Scan for the cell matching the given text and deliver its (x, y) coordinate at center. 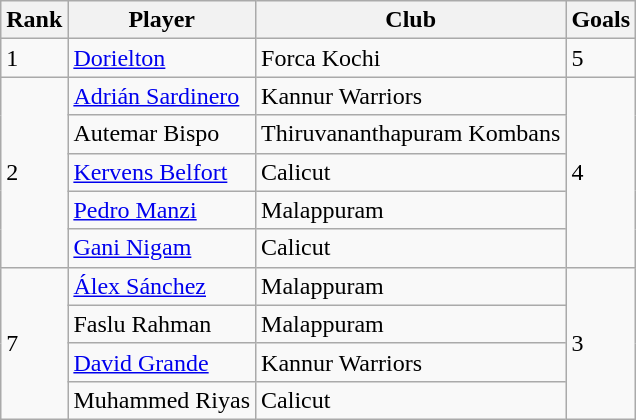
2 (34, 172)
Club (411, 20)
Autemar Bispo (162, 134)
Faslu Rahman (162, 324)
Dorielton (162, 58)
Rank (34, 20)
7 (34, 343)
Forca Kochi (411, 58)
1 (34, 58)
Goals (601, 20)
Adrián Sardinero (162, 96)
5 (601, 58)
3 (601, 343)
Pedro Manzi (162, 210)
Thiruvananthapuram Kombans (411, 134)
David Grande (162, 362)
Gani Nigam (162, 248)
4 (601, 172)
Muhammed Riyas (162, 400)
Álex Sánchez (162, 286)
Kervens Belfort (162, 172)
Player (162, 20)
